Output the (x, y) coordinate of the center of the cell containing the given text.  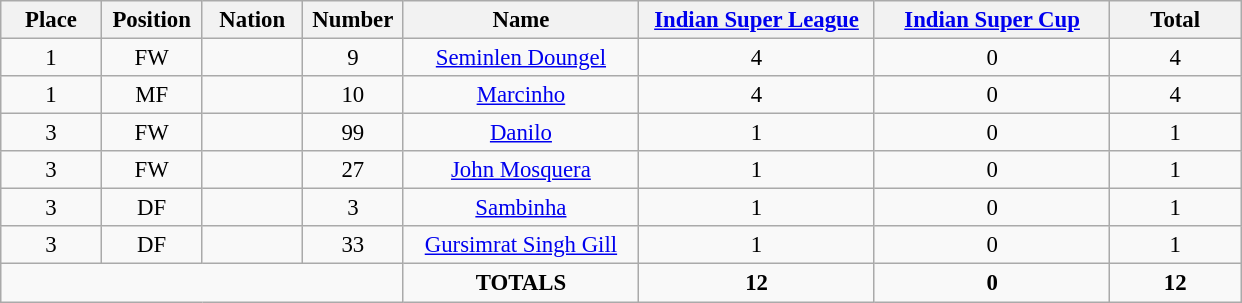
Place (52, 20)
TOTALS (521, 283)
John Mosquera (521, 170)
Nation (252, 20)
27 (354, 170)
9 (354, 58)
Gursimrat Singh Gill (521, 245)
Indian Super League (757, 20)
Sambinha (521, 208)
Danilo (521, 133)
99 (354, 133)
Total (1176, 20)
Indian Super Cup (992, 20)
MF (152, 95)
Seminlen Doungel (521, 58)
Position (152, 20)
33 (354, 245)
10 (354, 95)
Name (521, 20)
Number (354, 20)
Marcinho (521, 95)
